Find where the given text appears and provide that cell's center as (x, y) coordinate. 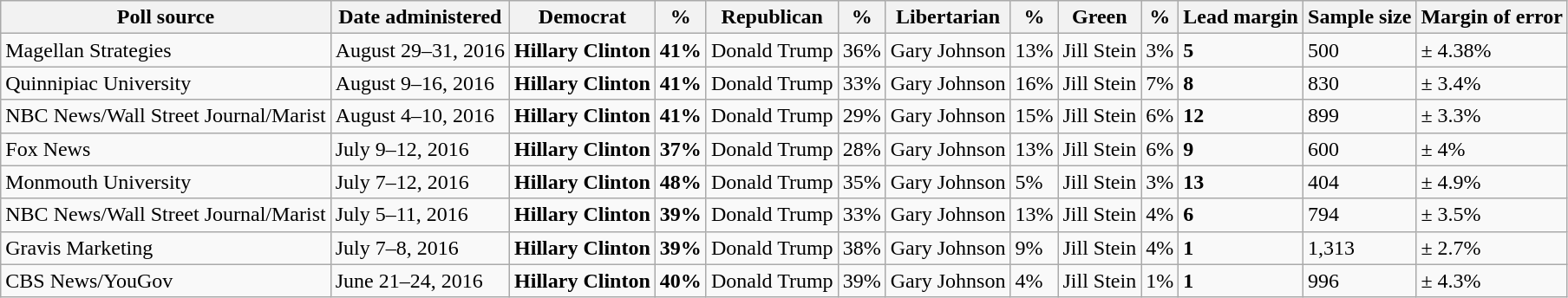
28% (862, 149)
7% (1160, 83)
830 (1360, 83)
Gravis Marketing (166, 248)
38% (862, 248)
40% (680, 281)
1,313 (1360, 248)
Margin of error (1492, 17)
June 21–24, 2016 (420, 281)
CBS News/YouGov (166, 281)
Lead margin (1241, 17)
404 (1360, 182)
Fox News (166, 149)
15% (1034, 116)
August 4–10, 2016 (420, 116)
Monmouth University (166, 182)
5% (1034, 182)
July 5–11, 2016 (420, 215)
13 (1241, 182)
August 9–16, 2016 (420, 83)
5 (1241, 50)
± 4.3% (1492, 281)
16% (1034, 83)
Poll source (166, 17)
9 (1241, 149)
± 4.9% (1492, 182)
± 3.5% (1492, 215)
± 3.4% (1492, 83)
8 (1241, 83)
996 (1360, 281)
9% (1034, 248)
794 (1360, 215)
Democrat (583, 17)
± 2.7% (1492, 248)
Quinnipiac University (166, 83)
37% (680, 149)
48% (680, 182)
600 (1360, 149)
July 7–8, 2016 (420, 248)
± 3.3% (1492, 116)
12 (1241, 116)
6 (1241, 215)
1% (1160, 281)
Sample size (1360, 17)
± 4.38% (1492, 50)
July 7–12, 2016 (420, 182)
Libertarian (948, 17)
36% (862, 50)
899 (1360, 116)
July 9–12, 2016 (420, 149)
August 29–31, 2016 (420, 50)
Date administered (420, 17)
500 (1360, 50)
± 4% (1492, 149)
29% (862, 116)
35% (862, 182)
Magellan Strategies (166, 50)
Republican (772, 17)
Green (1100, 17)
